Capture the cell that displays the provided text and extract its (X, Y) central coordinate. 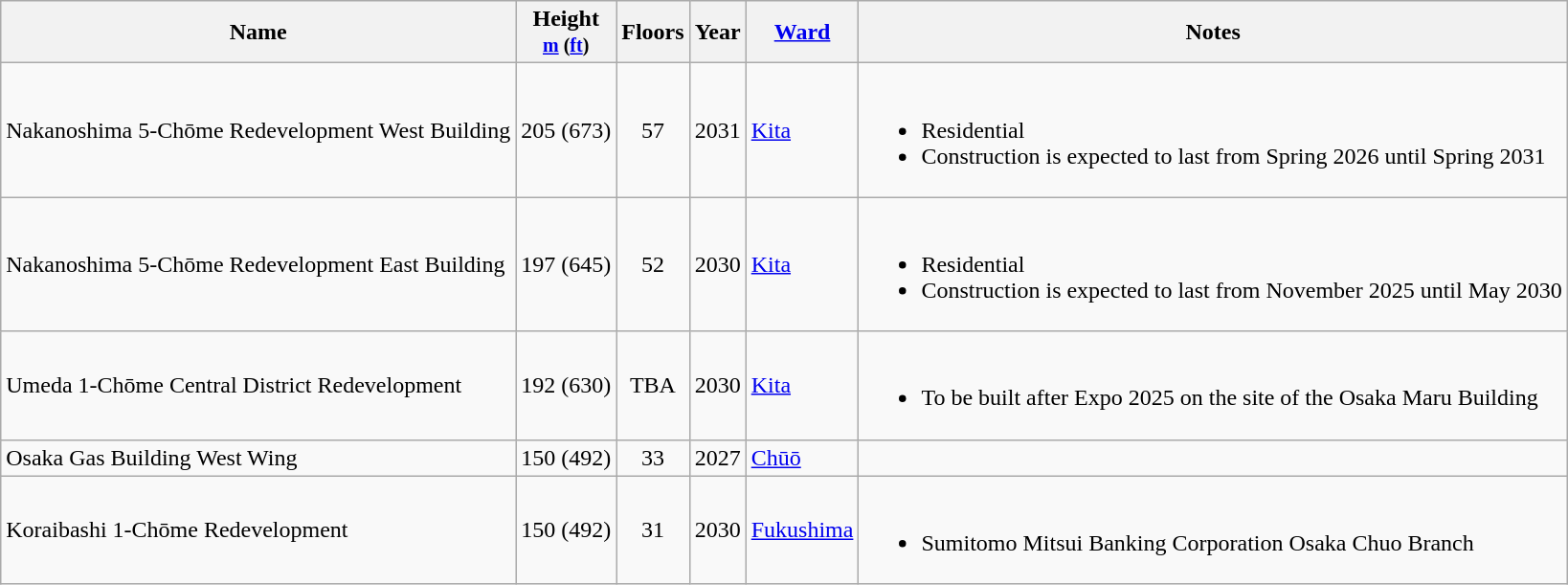
52 (653, 264)
Heightm (ft) (567, 33)
Chūō (802, 458)
Year (718, 33)
Sumitomo Mitsui Banking Corporation Osaka Chuo Branch (1213, 530)
197 (645) (567, 264)
ResidentialConstruction is expected to last from Spring 2026 until Spring 2031 (1213, 130)
2027 (718, 458)
ResidentialConstruction is expected to last from November 2025 until May 2030 (1213, 264)
33 (653, 458)
31 (653, 530)
57 (653, 130)
Fukushima (802, 530)
205 (673) (567, 130)
Osaka Gas Building West Wing (258, 458)
Notes (1213, 33)
Umeda 1-Chōme Central District Redevelopment (258, 385)
Nakanoshima 5-Chōme Redevelopment West Building (258, 130)
To be built after Expo 2025 on the site of the Osaka Maru Building (1213, 385)
192 (630) (567, 385)
Name (258, 33)
TBA (653, 385)
Nakanoshima 5-Chōme Redevelopment East Building (258, 264)
Koraibashi 1-Chōme Redevelopment (258, 530)
Ward (802, 33)
2031 (718, 130)
Floors (653, 33)
